From the cell containing the given text, extract its center point as [x, y] coordinate. 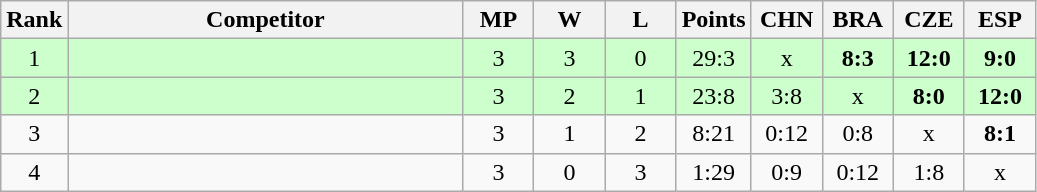
3:8 [786, 96]
1:8 [928, 172]
Rank [34, 20]
1:29 [714, 172]
4 [34, 172]
23:8 [714, 96]
Competitor [266, 20]
L [640, 20]
CZE [928, 20]
ESP [1000, 20]
29:3 [714, 58]
BRA [858, 20]
8:3 [858, 58]
9:0 [1000, 58]
8:1 [1000, 134]
8:21 [714, 134]
8:0 [928, 96]
0:9 [786, 172]
W [570, 20]
0:8 [858, 134]
CHN [786, 20]
Points [714, 20]
MP [498, 20]
